Detect which cell encompasses the target text, then output its (x, y) center coordinate. 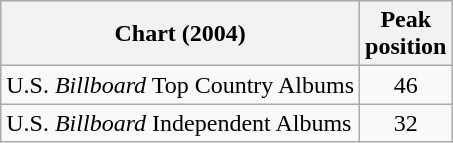
32 (406, 123)
U.S. Billboard Top Country Albums (180, 85)
46 (406, 85)
U.S. Billboard Independent Albums (180, 123)
Chart (2004) (180, 34)
Peakposition (406, 34)
